Return the (X, Y) coordinate for the center point of the cell that contains the specified text.  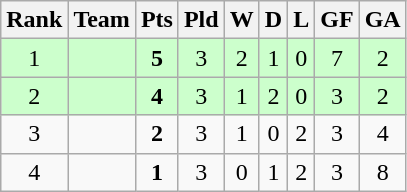
Rank (34, 20)
8 (382, 172)
GA (382, 20)
5 (156, 58)
GF (337, 20)
7 (337, 58)
D (273, 20)
Pld (201, 20)
L (302, 20)
Team (102, 20)
Pts (156, 20)
W (242, 20)
